Determine the [X, Y] coordinate at the center of the cell enclosing the given text.  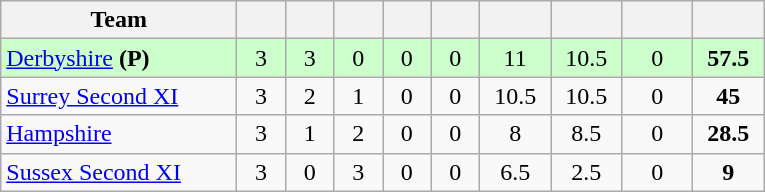
2.5 [586, 172]
Hampshire [119, 134]
Sussex Second XI [119, 172]
8 [516, 134]
Team [119, 20]
Surrey Second XI [119, 96]
45 [728, 96]
8.5 [586, 134]
11 [516, 58]
6.5 [516, 172]
9 [728, 172]
Derbyshire (P) [119, 58]
28.5 [728, 134]
57.5 [728, 58]
